For the text-containing cell, return its midpoint in [x, y] coordinate format. 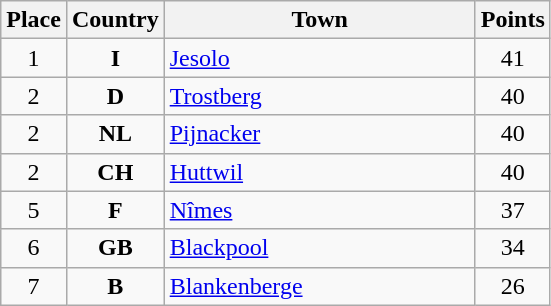
1 [34, 58]
GB [115, 248]
26 [512, 286]
6 [34, 248]
Jesolo [320, 58]
41 [512, 58]
CH [115, 172]
F [115, 210]
7 [34, 286]
Pijnacker [320, 134]
Country [115, 20]
Points [512, 20]
37 [512, 210]
Blackpool [320, 248]
Blankenberge [320, 286]
Trostberg [320, 96]
B [115, 286]
Place [34, 20]
Huttwil [320, 172]
5 [34, 210]
I [115, 58]
Town [320, 20]
NL [115, 134]
Nîmes [320, 210]
34 [512, 248]
D [115, 96]
